Capture the cell that displays the provided text and extract its (X, Y) central coordinate. 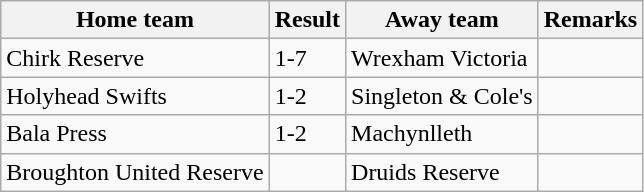
Singleton & Cole's (442, 96)
Result (307, 20)
Away team (442, 20)
Druids Reserve (442, 172)
Holyhead Swifts (135, 96)
Bala Press (135, 134)
Machynlleth (442, 134)
Chirk Reserve (135, 58)
Wrexham Victoria (442, 58)
1-7 (307, 58)
Home team (135, 20)
Remarks (590, 20)
Broughton United Reserve (135, 172)
